Locate the cell with the specified text and output its [x, y] center coordinate. 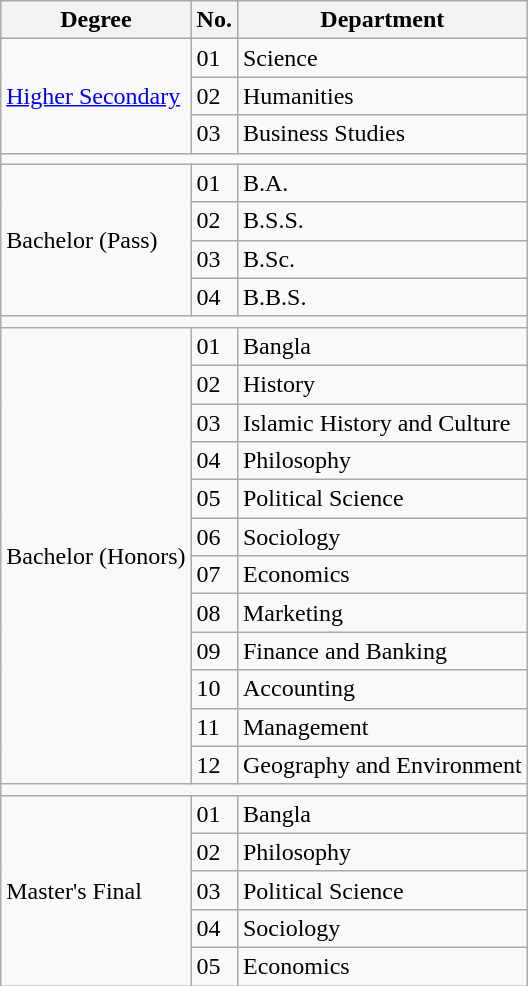
B.Sc. [382, 259]
07 [214, 575]
Department [382, 20]
Marketing [382, 613]
B.A. [382, 183]
Degree [96, 20]
B.S.S. [382, 221]
09 [214, 651]
B.B.S. [382, 297]
08 [214, 613]
10 [214, 689]
Business Studies [382, 134]
06 [214, 537]
Finance and Banking [382, 651]
Higher Secondary [96, 96]
Humanities [382, 96]
No. [214, 20]
Science [382, 58]
Accounting [382, 689]
Islamic History and Culture [382, 423]
Master's Final [96, 890]
Bachelor (Honors) [96, 556]
Geography and Environment [382, 765]
11 [214, 727]
Management [382, 727]
History [382, 384]
Bachelor (Pass) [96, 240]
12 [214, 765]
